Search for the cell housing the specified text and yield its [x, y] center coordinate. 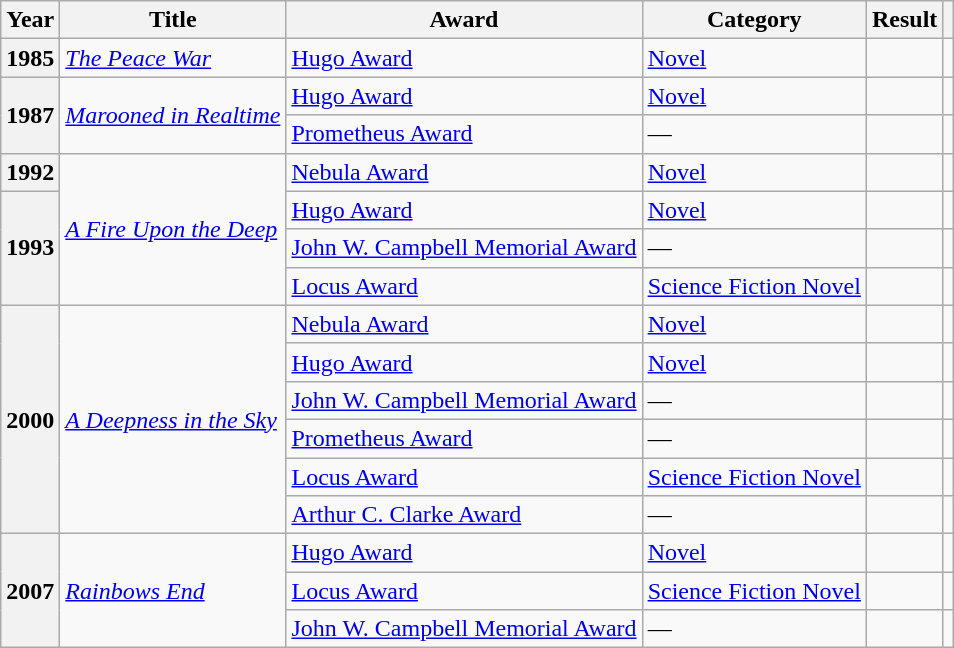
Result [904, 20]
1993 [30, 248]
Category [754, 20]
Arthur C. Clarke Award [464, 515]
2007 [30, 591]
2000 [30, 419]
1987 [30, 115]
A Deepness in the Sky [173, 419]
Marooned in Realtime [173, 115]
Rainbows End [173, 591]
Title [173, 20]
1985 [30, 58]
Award [464, 20]
A Fire Upon the Deep [173, 229]
1992 [30, 172]
The Peace War [173, 58]
Year [30, 20]
